Provide the (x, y) coordinate of the cell's center where the given text is located.  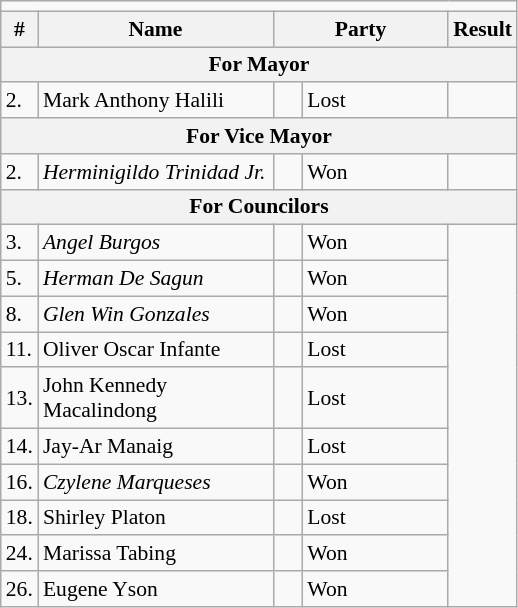
24. (20, 554)
Angel Burgos (156, 243)
11. (20, 350)
For Councilors (259, 207)
Marissa Tabing (156, 554)
Oliver Oscar Infante (156, 350)
Herminigildo Trinidad Jr. (156, 172)
Shirley Platon (156, 518)
Party (360, 29)
For Vice Mayor (259, 136)
John Kennedy Macalindong (156, 398)
Mark Anthony Halili (156, 101)
Eugene Yson (156, 589)
Jay-Ar Manaig (156, 447)
8. (20, 314)
Herman De Sagun (156, 279)
13. (20, 398)
26. (20, 589)
For Mayor (259, 65)
16. (20, 482)
5. (20, 279)
Czylene Marqueses (156, 482)
14. (20, 447)
Result (482, 29)
3. (20, 243)
# (20, 29)
18. (20, 518)
Name (156, 29)
Glen Win Gonzales (156, 314)
